Capture the cell that displays the provided text and extract its (x, y) central coordinate. 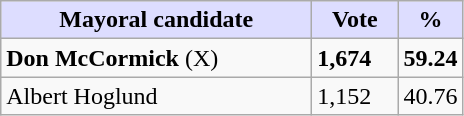
59.24 (430, 58)
1,152 (355, 96)
Vote (355, 20)
1,674 (355, 58)
Don McCormick (X) (156, 58)
% (430, 20)
40.76 (430, 96)
Mayoral candidate (156, 20)
Albert Hoglund (156, 96)
